Pinpoint the cell where the given text exists, returning its (X, Y) midpoint coordinate. 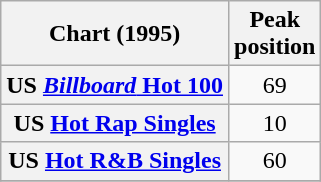
Peakposition (275, 34)
10 (275, 123)
US Hot Rap Singles (115, 123)
60 (275, 161)
US Billboard Hot 100 (115, 85)
US Hot R&B Singles (115, 161)
Chart (1995) (115, 34)
69 (275, 85)
